Find where the given text appears and provide that cell's center as [X, Y] coordinate. 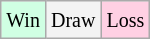
Loss [126, 20]
Win [24, 20]
Draw [72, 20]
